From the cell containing the given text, extract its center point as (X, Y) coordinate. 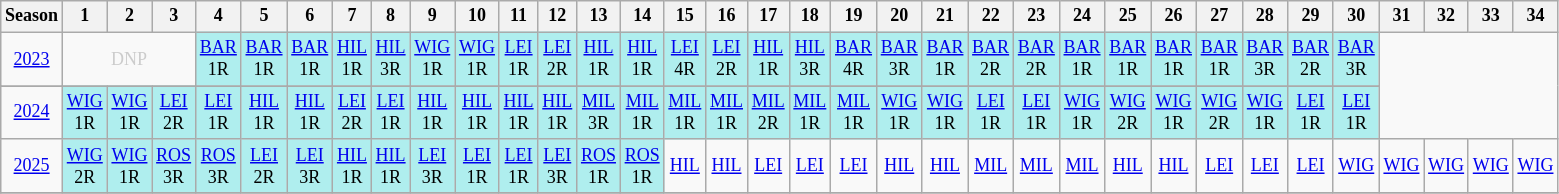
21 (945, 16)
BAR4R (854, 59)
DNP (128, 59)
30 (1356, 16)
12 (558, 16)
31 (1402, 16)
2025 (32, 166)
Season (32, 16)
22 (991, 16)
24 (1082, 16)
16 (727, 16)
2024 (32, 113)
33 (1490, 16)
1 (84, 16)
LEI4R (685, 59)
3 (174, 16)
27 (1219, 16)
MIL2R (768, 113)
6 (310, 16)
34 (1536, 16)
19 (854, 16)
2 (130, 16)
20 (899, 16)
MIL3R (599, 113)
7 (352, 16)
26 (1174, 16)
17 (768, 16)
32 (1446, 16)
23 (1036, 16)
29 (1311, 16)
4 (218, 16)
11 (518, 16)
25 (1128, 16)
15 (685, 16)
8 (390, 16)
5 (264, 16)
2023 (32, 59)
10 (478, 16)
9 (432, 16)
14 (642, 16)
28 (1265, 16)
18 (810, 16)
13 (599, 16)
